Search for the cell housing the specified text and yield its [x, y] center coordinate. 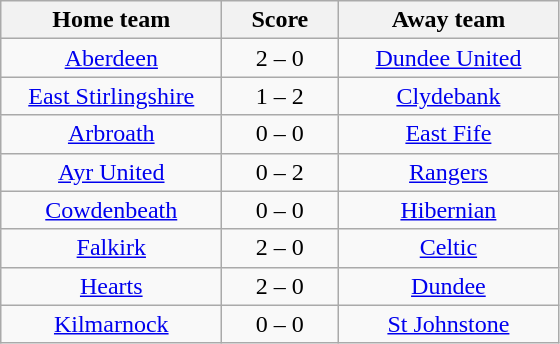
Dundee United [448, 58]
Ayr United [112, 172]
Arbroath [112, 134]
East Fife [448, 134]
0 – 2 [280, 172]
1 – 2 [280, 96]
Celtic [448, 248]
Away team [448, 20]
Kilmarnock [112, 324]
Dundee [448, 286]
Home team [112, 20]
Rangers [448, 172]
Hibernian [448, 210]
Hearts [112, 286]
East Stirlingshire [112, 96]
Aberdeen [112, 58]
Score [280, 20]
St Johnstone [448, 324]
Cowdenbeath [112, 210]
Falkirk [112, 248]
Clydebank [448, 96]
